Capture the cell that displays the provided text and extract its (x, y) central coordinate. 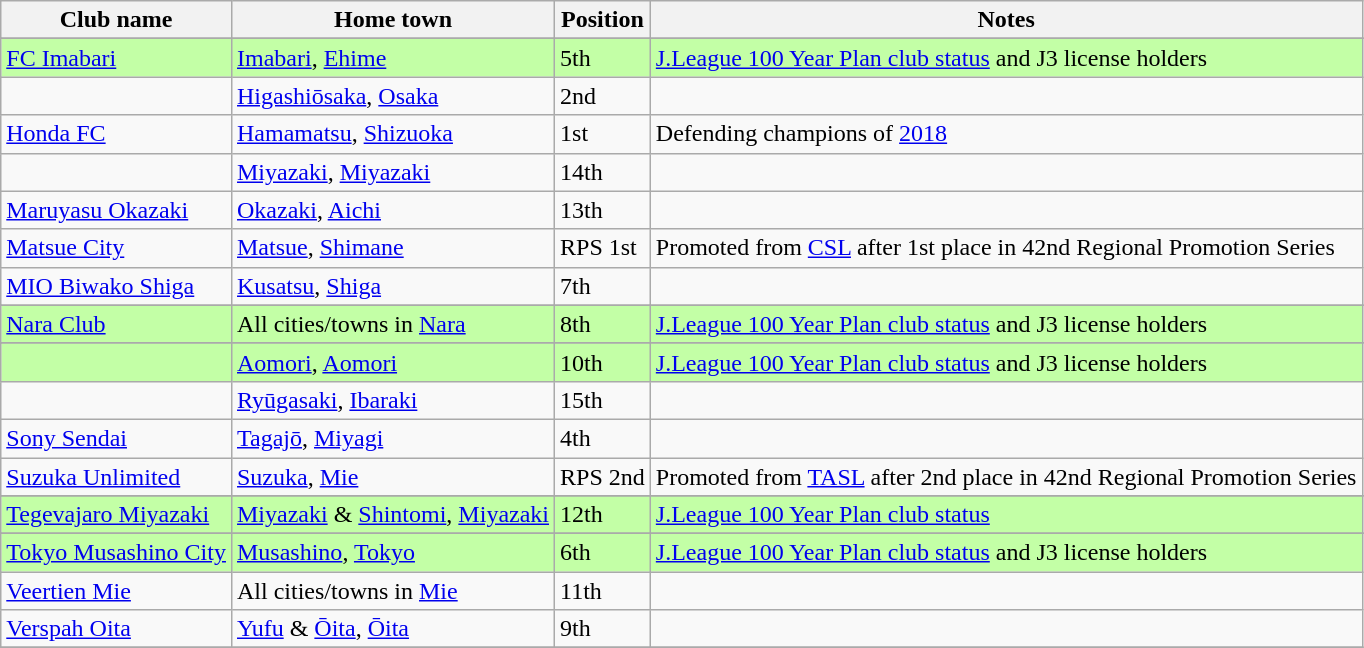
FC Imabari (116, 58)
Suzuka, Mie (392, 477)
11th (603, 591)
All cities/towns in Nara (392, 324)
Sony Sendai (116, 438)
Veertien Mie (116, 591)
Honda FC (116, 134)
1st (603, 134)
Tokyo Musashino City (116, 553)
2nd (603, 96)
10th (603, 362)
Matsue City (116, 248)
9th (603, 629)
Tegevajaro Miyazaki (116, 515)
All cities/towns in Mie (392, 591)
Ryūgasaki, Ibaraki (392, 400)
4th (603, 438)
RPS 1st (603, 248)
MIO Biwako Shiga (116, 286)
Hamamatsu, Shizuoka (392, 134)
Imabari, Ehime (392, 58)
15th (603, 400)
Position (603, 20)
13th (603, 210)
Home town (392, 20)
12th (603, 515)
Notes (1006, 20)
5th (603, 58)
Miyazaki & Shintomi, Miyazaki (392, 515)
Miyazaki, Miyazaki (392, 172)
Verspah Oita (116, 629)
Okazaki, Aichi (392, 210)
Promoted from TASL after 2nd place in 42nd Regional Promotion Series (1006, 477)
Musashino, Tokyo (392, 553)
14th (603, 172)
Matsue, Shimane (392, 248)
6th (603, 553)
Kusatsu, Shiga (392, 286)
Club name (116, 20)
Aomori, Aomori (392, 362)
RPS 2nd (603, 477)
J.League 100 Year Plan club status (1006, 515)
Yufu & Ōita, Ōita (392, 629)
Maruyasu Okazaki (116, 210)
Promoted from CSL after 1st place in 42nd Regional Promotion Series (1006, 248)
Nara Club (116, 324)
Defending champions of 2018 (1006, 134)
7th (603, 286)
Suzuka Unlimited (116, 477)
Higashiōsaka, Osaka (392, 96)
Tagajō, Miyagi (392, 438)
8th (603, 324)
